For the text-containing cell, return its midpoint in (X, Y) coordinate format. 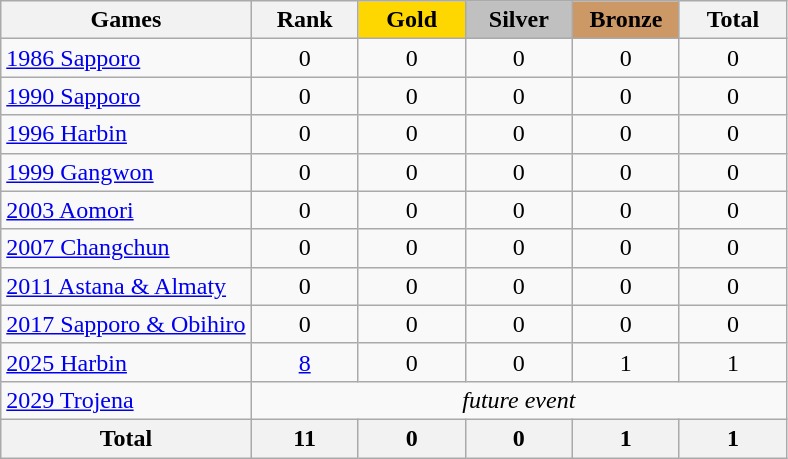
2007 Changchun (126, 248)
Games (126, 20)
2017 Sapporo & Obihiro (126, 324)
1999 Gangwon (126, 172)
1986 Sapporo (126, 58)
1996 Harbin (126, 134)
future event (518, 400)
2029 Trojena (126, 400)
Bronze (626, 20)
11 (304, 438)
8 (304, 362)
Silver (518, 20)
2025 Harbin (126, 362)
2003 Aomori (126, 210)
2011 Astana & Almaty (126, 286)
Gold (412, 20)
1990 Sapporo (126, 96)
Rank (304, 20)
